Locate the cell with the specified text and output its [x, y] center coordinate. 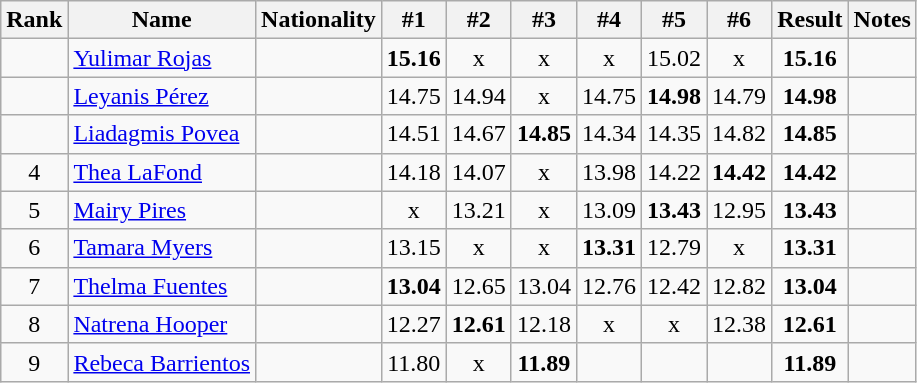
Result [810, 20]
14.35 [674, 134]
Notes [882, 20]
14.51 [414, 134]
12.95 [740, 210]
8 [34, 324]
9 [34, 362]
13.15 [414, 248]
12.65 [478, 286]
15.02 [674, 58]
Rank [34, 20]
14.82 [740, 134]
11.80 [414, 362]
13.98 [608, 172]
13.21 [478, 210]
Thelma Fuentes [162, 286]
Name [162, 20]
14.22 [674, 172]
#1 [414, 20]
#5 [674, 20]
Leyanis Pérez [162, 96]
12.79 [674, 248]
6 [34, 248]
12.82 [740, 286]
#4 [608, 20]
Liadagmis Povea [162, 134]
12.42 [674, 286]
#6 [740, 20]
12.76 [608, 286]
Tamara Myers [162, 248]
5 [34, 210]
Yulimar Rojas [162, 58]
Mairy Pires [162, 210]
12.18 [544, 324]
14.07 [478, 172]
Thea LaFond [162, 172]
12.38 [740, 324]
Rebeca Barrientos [162, 362]
13.09 [608, 210]
Natrena Hooper [162, 324]
4 [34, 172]
Nationality [319, 20]
14.18 [414, 172]
#3 [544, 20]
7 [34, 286]
14.34 [608, 134]
14.67 [478, 134]
14.94 [478, 96]
14.79 [740, 96]
12.27 [414, 324]
#2 [478, 20]
